Return the [x, y] coordinate for the center point of the cell that contains the specified text.  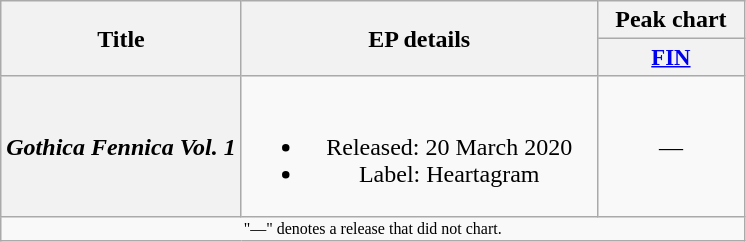
Gothica Fennica Vol. 1 [121, 146]
Released: 20 March 2020Label: Heartagram [419, 146]
"—" denotes a release that did not chart. [373, 228]
— [670, 146]
Title [121, 39]
FIN [670, 58]
EP details [419, 39]
Peak chart [670, 20]
